Search for the cell housing the specified text and yield its [X, Y] center coordinate. 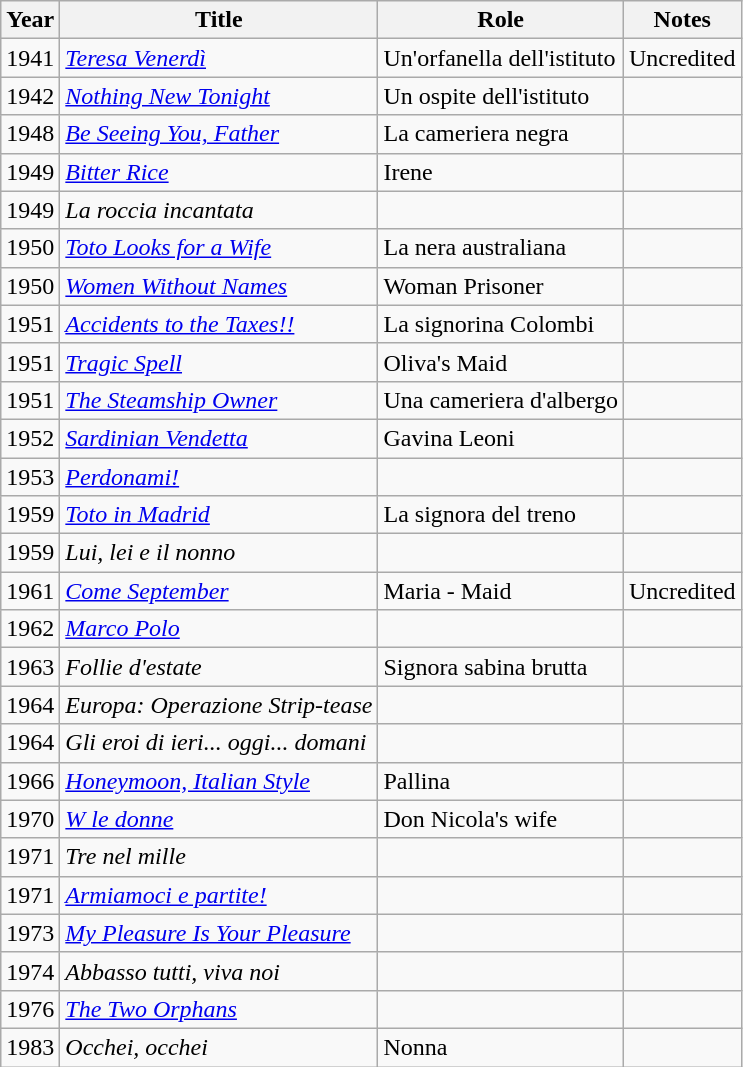
Maria - Maid [500, 591]
1962 [30, 629]
1966 [30, 781]
Sardinian Vendetta [219, 438]
Role [500, 20]
Pallina [500, 781]
Gli eroi di ieri... oggi... domani [219, 743]
W le donne [219, 819]
Tragic Spell [219, 362]
Woman Prisoner [500, 286]
Marco Polo [219, 629]
Oliva's Maid [500, 362]
1973 [30, 933]
1942 [30, 96]
La signorina Colombi [500, 324]
Don Nicola's wife [500, 819]
La cameriera negra [500, 134]
Teresa Venerdì [219, 58]
Nothing New Tonight [219, 96]
Un ospite dell'istituto [500, 96]
Come September [219, 591]
Occhei, occhei [219, 1047]
Follie d'estate [219, 667]
1961 [30, 591]
La roccia incantata [219, 210]
Year [30, 20]
Irene [500, 172]
Accidents to the Taxes!! [219, 324]
Honeymoon, Italian Style [219, 781]
Un'orfanella dell'istituto [500, 58]
My Pleasure Is Your Pleasure [219, 933]
Tre nel mille [219, 857]
1970 [30, 819]
Women Without Names [219, 286]
Bitter Rice [219, 172]
The Steamship Owner [219, 400]
Lui, lei e il nonno [219, 553]
1974 [30, 971]
Perdonami! [219, 477]
Toto in Madrid [219, 515]
Nonna [500, 1047]
Gavina Leoni [500, 438]
Notes [682, 20]
1976 [30, 1009]
Signora sabina brutta [500, 667]
Armiamoci e partite! [219, 895]
Una cameriera d'albergo [500, 400]
Toto Looks for a Wife [219, 248]
La nera australiana [500, 248]
1948 [30, 134]
La signora del treno [500, 515]
1953 [30, 477]
Title [219, 20]
1963 [30, 667]
1952 [30, 438]
Abbasso tutti, viva noi [219, 971]
1941 [30, 58]
Be Seeing You, Father [219, 134]
1983 [30, 1047]
The Two Orphans [219, 1009]
Europa: Operazione Strip-tease [219, 705]
